Return the [x, y] coordinate for the center point of the cell that contains the specified text.  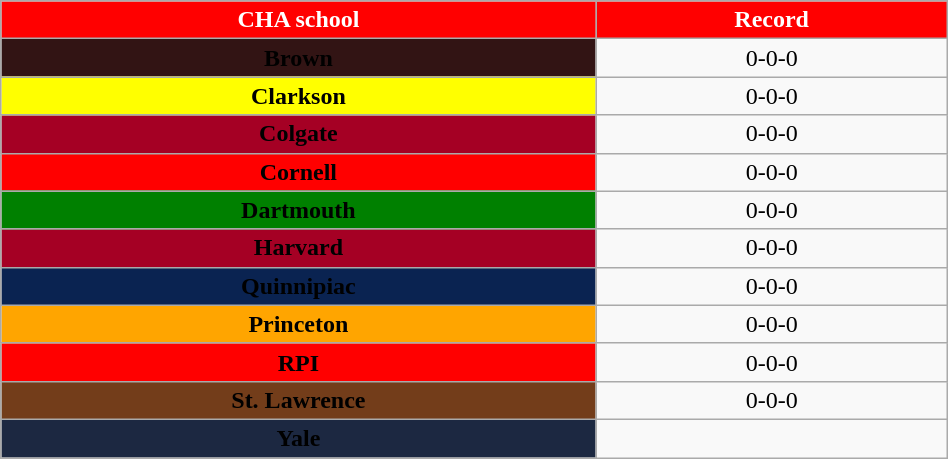
St. Lawrence [298, 400]
Harvard [298, 248]
Clarkson [298, 96]
Quinnipiac [298, 286]
Yale [298, 438]
Dartmouth [298, 210]
Brown [298, 58]
Colgate [298, 134]
Record [772, 20]
Cornell [298, 172]
CHA school [298, 20]
Princeton [298, 324]
RPI [298, 362]
